Scan for the cell matching the given text and deliver its [x, y] coordinate at center. 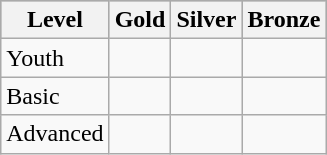
Advanced [55, 134]
Basic [55, 96]
Level [55, 20]
Silver [206, 20]
Gold [140, 20]
Bronze [284, 20]
Youth [55, 58]
